Determine the (x, y) coordinate at the center of the cell enclosing the given text.  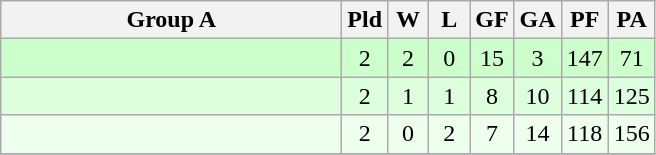
114 (584, 96)
156 (632, 134)
71 (632, 58)
3 (538, 58)
125 (632, 96)
Pld (365, 20)
GF (492, 20)
147 (584, 58)
Group A (172, 20)
118 (584, 134)
8 (492, 96)
PA (632, 20)
14 (538, 134)
15 (492, 58)
7 (492, 134)
L (450, 20)
W (408, 20)
GA (538, 20)
PF (584, 20)
10 (538, 96)
